Identify which cell holds the provided text, then report its (X, Y) central coordinate. 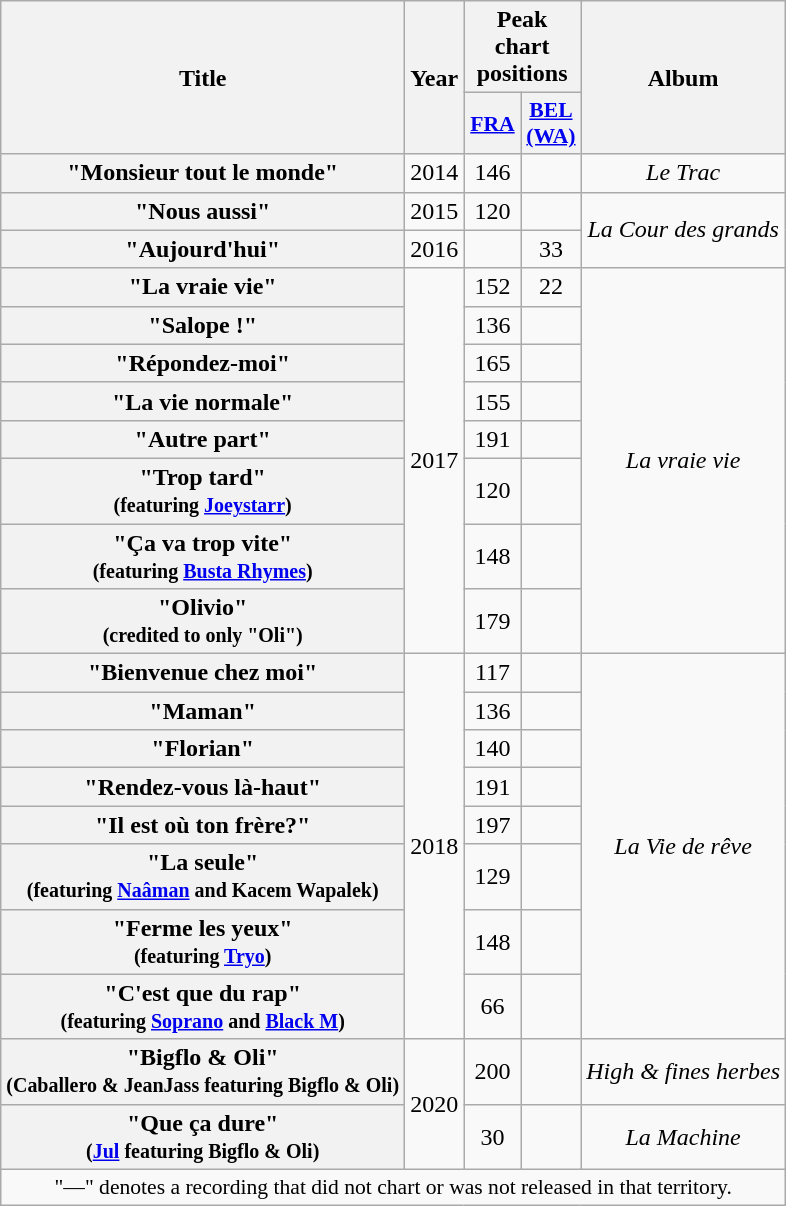
FRA (493, 124)
"Il est où ton frère?" (203, 825)
"Rendez-vous là-haut" (203, 787)
66 (493, 1006)
33 (550, 249)
Year (434, 78)
Title (203, 78)
30 (493, 1136)
"La vraie vie" (203, 287)
2018 (434, 847)
"Maman" (203, 711)
Peak chart positions (522, 47)
"Aujourd'hui" (203, 249)
155 (493, 401)
200 (493, 1072)
"Autre part" (203, 439)
"Salope !" (203, 325)
"La seule" (featuring Naâman and Kacem Wapalek) (203, 876)
179 (493, 622)
2017 (434, 461)
"Ferme les yeux" (featuring Tryo) (203, 942)
165 (493, 363)
2015 (434, 211)
129 (493, 876)
117 (493, 673)
2014 (434, 173)
"Bigflo & Oli" (Caballero & JeanJass featuring Bigflo & Oli) (203, 1072)
Album (684, 78)
"Trop tard" (featuring Joeystarr) (203, 490)
"Florian" (203, 749)
152 (493, 287)
High & fines herbes (684, 1072)
197 (493, 825)
La Cour des grands (684, 230)
2020 (434, 1104)
"Ça va trop vite" (featuring Busta Rhymes) (203, 556)
2016 (434, 249)
22 (550, 287)
La vraie vie (684, 461)
La Vie de rêve (684, 847)
140 (493, 749)
"La vie normale" (203, 401)
"C'est que du rap" (featuring Soprano and Black M) (203, 1006)
"Répondez-moi" (203, 363)
"Que ça dure" (Jul featuring Bigflo & Oli) (203, 1136)
"—" denotes a recording that did not chart or was not released in that territory. (394, 1187)
Le Trac (684, 173)
"Monsieur tout le monde" (203, 173)
146 (493, 173)
"Olivio" (credited to only "Oli") (203, 622)
La Machine (684, 1136)
BEL (WA) (550, 124)
"Nous aussi" (203, 211)
"Bienvenue chez moi" (203, 673)
